Output the [X, Y] coordinate of the center of the cell containing the given text.  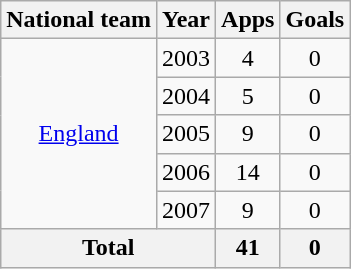
5 [248, 96]
4 [248, 58]
14 [248, 172]
2006 [186, 172]
Apps [248, 20]
2005 [186, 134]
Total [108, 248]
National team [79, 20]
2003 [186, 58]
Goals [315, 20]
2007 [186, 210]
Year [186, 20]
41 [248, 248]
2004 [186, 96]
England [79, 134]
